Find where the given text appears and provide that cell's center as [x, y] coordinate. 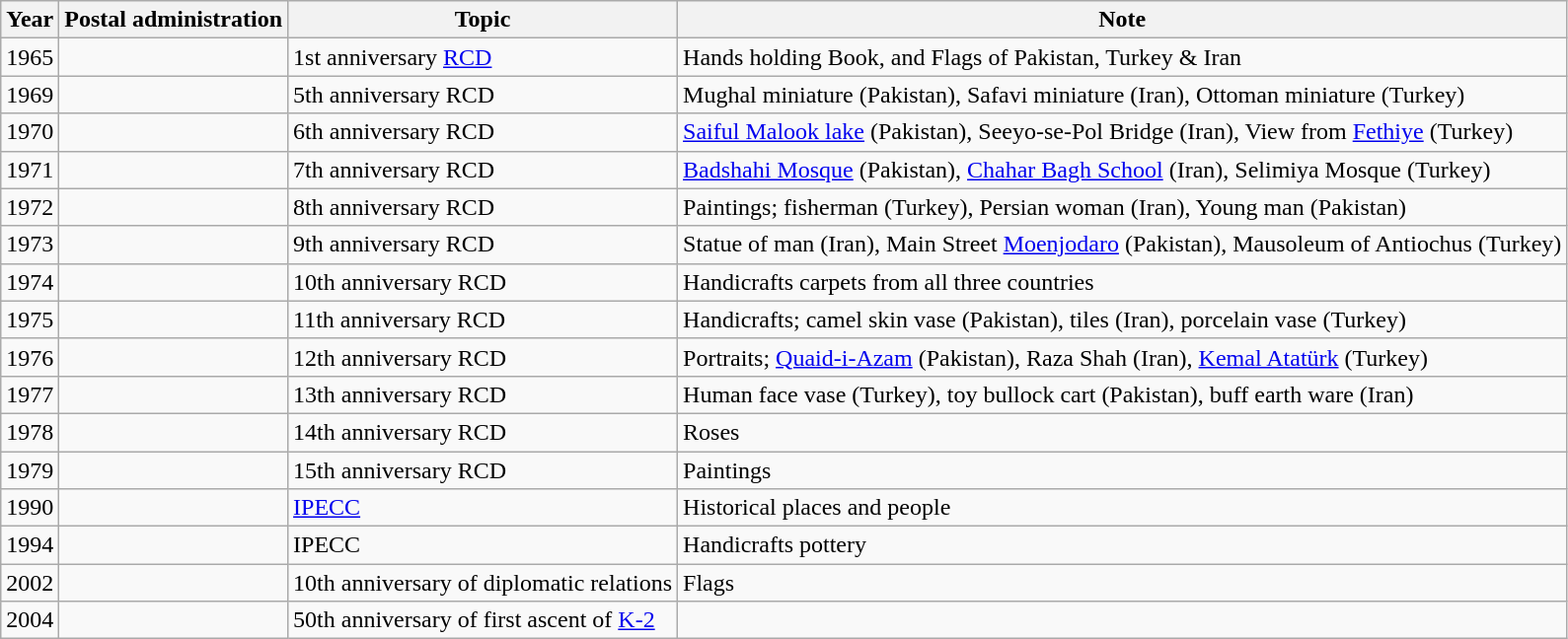
Hands holding Book, and Flags of Pakistan, Turkey & Iran [1123, 57]
Handicrafts pottery [1123, 545]
11th anniversary RCD [484, 319]
10th anniversary of diplomatic relations [484, 583]
1977 [30, 394]
Statue of man (Iran), Main Street Moenjodaro (Pakistan), Mausoleum of Antiochus (Turkey) [1123, 245]
1970 [30, 132]
1971 [30, 170]
1972 [30, 207]
1st anniversary RCD [484, 57]
Human face vase (Turkey), toy bullock cart (Pakistan), buff earth ware (Iran) [1123, 394]
2004 [30, 620]
6th anniversary RCD [484, 132]
13th anniversary RCD [484, 394]
1994 [30, 545]
Saiful Malook lake (Pakistan), Seeyo-se-Pol Bridge (Iran), View from Fethiye (Turkey) [1123, 132]
Paintings; fisherman (Turkey), Persian woman (Iran), Young man (Pakistan) [1123, 207]
1969 [30, 95]
Historical places and people [1123, 508]
Note [1123, 20]
8th anniversary RCD [484, 207]
7th anniversary RCD [484, 170]
Roses [1123, 432]
50th anniversary of first ascent of K-2 [484, 620]
Handicrafts carpets from all three countries [1123, 282]
10th anniversary RCD [484, 282]
1965 [30, 57]
15th anniversary RCD [484, 470]
1976 [30, 357]
5th anniversary RCD [484, 95]
Topic [484, 20]
2002 [30, 583]
Paintings [1123, 470]
1990 [30, 508]
Flags [1123, 583]
Mughal miniature (Pakistan), Safavi miniature (Iran), Ottoman miniature (Turkey) [1123, 95]
Portraits; Quaid-i-Azam (Pakistan), Raza Shah (Iran), Kemal Atatürk (Turkey) [1123, 357]
14th anniversary RCD [484, 432]
Badshahi Mosque (Pakistan), Chahar Bagh School (Iran), Selimiya Mosque (Turkey) [1123, 170]
1978 [30, 432]
1975 [30, 319]
1974 [30, 282]
Year [30, 20]
1973 [30, 245]
9th anniversary RCD [484, 245]
12th anniversary RCD [484, 357]
Postal administration [174, 20]
Handicrafts; camel skin vase (Pakistan), tiles (Iran), porcelain vase (Turkey) [1123, 319]
1979 [30, 470]
